Return the (X, Y) coordinate for the center point of the cell that contains the specified text.  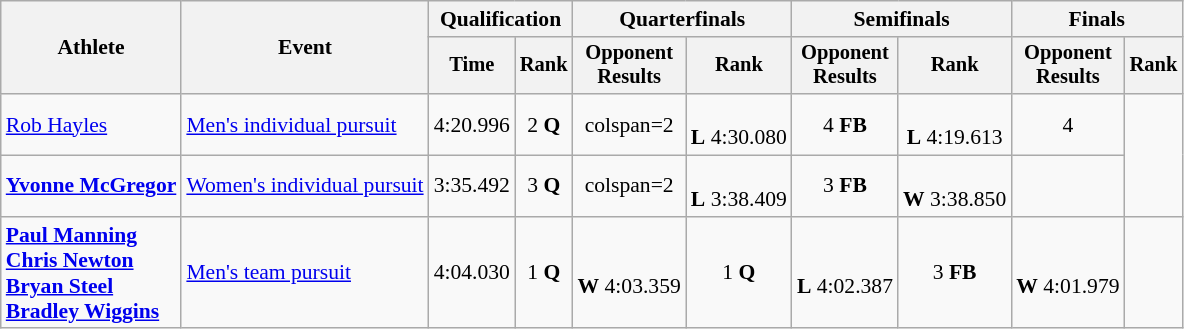
L 4:19.613 (954, 124)
W 4:03.359 (630, 273)
Quarterfinals (682, 19)
Semifinals (902, 19)
Event (304, 48)
Men's team pursuit (304, 273)
Rob Hayles (92, 124)
W 4:01.979 (1068, 273)
Yvonne McGregor (92, 186)
3 Q (544, 186)
Paul ManningChris NewtonBryan SteelBradley Wiggins (92, 273)
4:20.996 (472, 124)
4 FB (845, 124)
Time (472, 66)
W 3:38.850 (954, 186)
L 3:38.409 (739, 186)
4:04.030 (472, 273)
3:35.492 (472, 186)
Women's individual pursuit (304, 186)
Finals (1096, 19)
Qualification (501, 19)
2 Q (544, 124)
Athlete (92, 48)
Men's individual pursuit (304, 124)
L 4:30.080 (739, 124)
L 4:02.387 (845, 273)
4 (1068, 124)
